Return the [X, Y] coordinate for the center point of the cell that contains the specified text.  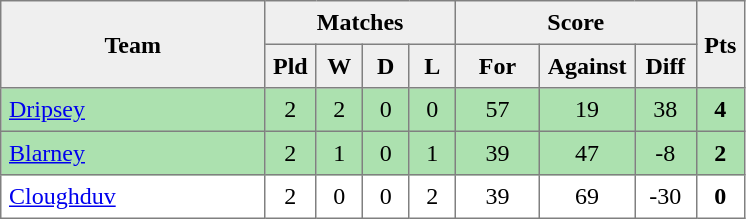
Matches [360, 23]
Diff [666, 66]
Against [586, 66]
L [432, 66]
W [339, 66]
47 [586, 153]
Blarney [133, 153]
38 [666, 110]
Score [576, 23]
Pts [720, 44]
Cloughduv [133, 197]
4 [720, 110]
Dripsey [133, 110]
D [385, 66]
-30 [666, 197]
69 [586, 197]
57 [497, 110]
19 [586, 110]
Pld [290, 66]
Team [133, 44]
-8 [666, 153]
For [497, 66]
